Output the [X, Y] coordinate of the center of the cell containing the given text.  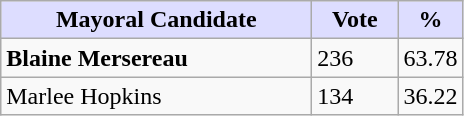
Marlee Hopkins [156, 96]
236 [355, 58]
Mayoral Candidate [156, 20]
36.22 [430, 96]
63.78 [430, 58]
Blaine Mersereau [156, 58]
% [430, 20]
Vote [355, 20]
134 [355, 96]
